Capture the cell that displays the provided text and extract its [X, Y] central coordinate. 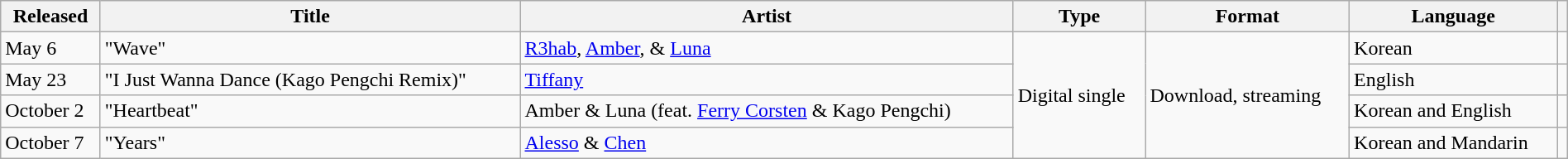
May 6 [50, 48]
Artist [767, 17]
Language [1454, 17]
October 2 [50, 111]
"Years" [310, 142]
Released [50, 17]
English [1454, 79]
May 23 [50, 79]
Korean and English [1454, 111]
Format [1247, 17]
"Wave" [310, 48]
Korean and Mandarin [1454, 142]
Download, streaming [1247, 95]
Alesso & Chen [767, 142]
Korean [1454, 48]
Title [310, 17]
October 7 [50, 142]
Type [1079, 17]
Amber & Luna (feat. Ferry Corsten & Kago Pengchi) [767, 111]
"Heartbeat" [310, 111]
"I Just Wanna Dance (Kago Pengchi Remix)" [310, 79]
Digital single [1079, 95]
Tiffany [767, 79]
R3hab, Amber, & Luna [767, 48]
